Provide the [X, Y] coordinate of the cell's center where the given text is located.  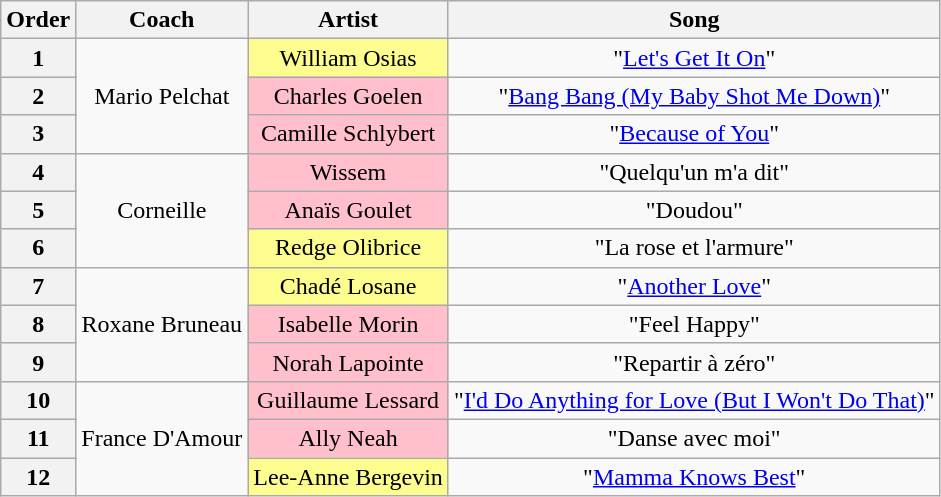
Guillaume Lessard [348, 400]
"Let's Get It On" [694, 58]
"I'd Do Anything for Love (But I Won't Do That)" [694, 400]
Ally Neah [348, 438]
"Mamma Knows Best" [694, 477]
Artist [348, 20]
11 [38, 438]
Corneille [162, 210]
1 [38, 58]
Order [38, 20]
Coach [162, 20]
"Danse avec moi" [694, 438]
6 [38, 248]
5 [38, 210]
Anaïs Goulet [348, 210]
"Feel Happy" [694, 324]
"Doudou" [694, 210]
Roxane Bruneau [162, 324]
3 [38, 134]
"La rose et l'armure" [694, 248]
Isabelle Morin [348, 324]
"Bang Bang (My Baby Shot Me Down)" [694, 96]
9 [38, 362]
France D'Amour [162, 438]
"Another Love" [694, 286]
Redge Olibrice [348, 248]
Lee-Anne Bergevin [348, 477]
Camille Schlybert [348, 134]
4 [38, 172]
"Quelqu'un m'a dit" [694, 172]
Chadé Losane [348, 286]
Song [694, 20]
2 [38, 96]
Charles Goelen [348, 96]
7 [38, 286]
"Repartir à zéro" [694, 362]
12 [38, 477]
"Because of You" [694, 134]
10 [38, 400]
William Osias [348, 58]
8 [38, 324]
Mario Pelchat [162, 96]
Wissem [348, 172]
Norah Lapointe [348, 362]
